Provide the [X, Y] coordinate of the cell's center where the given text is located.  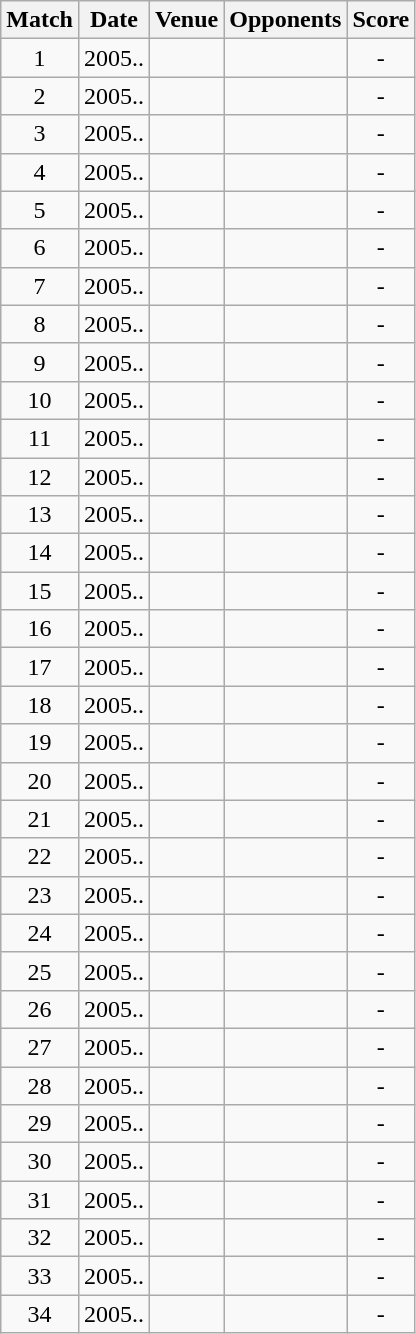
27 [40, 1047]
15 [40, 591]
30 [40, 1162]
1 [40, 58]
9 [40, 362]
3 [40, 134]
2 [40, 96]
24 [40, 933]
18 [40, 705]
23 [40, 895]
Score [381, 20]
19 [40, 743]
Date [114, 20]
16 [40, 629]
Opponents [286, 20]
6 [40, 248]
13 [40, 515]
11 [40, 438]
17 [40, 667]
7 [40, 286]
4 [40, 172]
22 [40, 857]
31 [40, 1200]
25 [40, 971]
Match [40, 20]
20 [40, 781]
33 [40, 1276]
14 [40, 553]
5 [40, 210]
29 [40, 1124]
28 [40, 1085]
26 [40, 1009]
10 [40, 400]
12 [40, 477]
21 [40, 819]
Venue [187, 20]
8 [40, 324]
34 [40, 1314]
32 [40, 1238]
